Identify which cell holds the provided text, then report its [x, y] central coordinate. 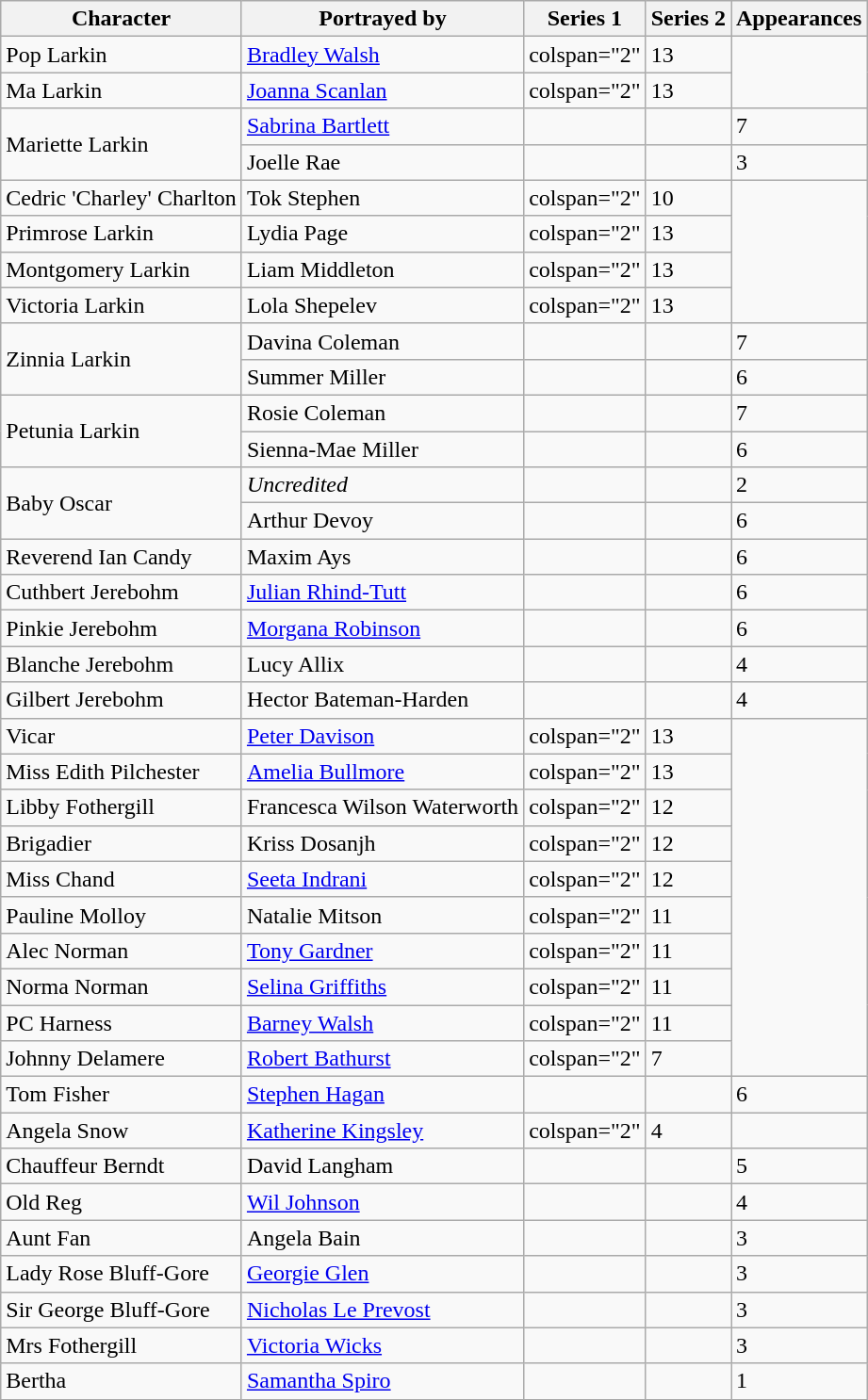
Blanche Jerebohm [122, 664]
Baby Oscar [122, 503]
Summer Miller [383, 377]
Appearances [799, 19]
Selina Griffiths [383, 986]
Cuthbert Jerebohm [122, 593]
Joelle Rae [383, 162]
Arthur Devoy [383, 521]
Julian Rhind-Tutt [383, 593]
Reverend Ian Candy [122, 557]
Miss Edith Pilchester [122, 772]
Samantha Spiro [383, 1381]
Portrayed by [383, 19]
Rosie Coleman [383, 413]
Libby Fothergill [122, 807]
Barney Walsh [383, 1022]
Sir George Bluff-Gore [122, 1310]
Tony Gardner [383, 951]
Tok Stephen [383, 198]
Miss Chand [122, 879]
Katherine Kingsley [383, 1131]
Sienna-Mae Miller [383, 449]
Gilbert Jerebohm [122, 700]
Aunt Fan [122, 1238]
10 [688, 198]
Vicar [122, 736]
Kriss Dosanjh [383, 843]
2 [799, 485]
Series 1 [585, 19]
Pinkie Jerebohm [122, 628]
Montgomery Larkin [122, 269]
Wil Johnson [383, 1202]
Tom Fisher [122, 1095]
Lady Rose Bluff-Gore [122, 1274]
Lydia Page [383, 234]
Pop Larkin [122, 55]
Georgie Glen [383, 1274]
Victoria Wicks [383, 1345]
Johnny Delamere [122, 1059]
Victoria Larkin [122, 305]
Zinnia Larkin [122, 359]
Series 2 [688, 19]
Norma Norman [122, 986]
Lola Shepelev [383, 305]
Francesca Wilson Waterworth [383, 807]
Morgana Robinson [383, 628]
5 [799, 1166]
Uncredited [383, 485]
Old Reg [122, 1202]
Angela Snow [122, 1131]
Amelia Bullmore [383, 772]
Natalie Mitson [383, 915]
PC Harness [122, 1022]
Sabrina Bartlett [383, 126]
Hector Bateman-Harden [383, 700]
Cedric 'Charley' Charlton [122, 198]
Character [122, 19]
Robert Bathurst [383, 1059]
Angela Bain [383, 1238]
Chauffeur Berndt [122, 1166]
Pauline Molloy [122, 915]
Nicholas Le Prevost [383, 1310]
1 [799, 1381]
Primrose Larkin [122, 234]
Bertha [122, 1381]
Seeta Indrani [383, 879]
Mrs Fothergill [122, 1345]
Lucy Allix [383, 664]
Petunia Larkin [122, 431]
Joanna Scanlan [383, 90]
Bradley Walsh [383, 55]
Mariette Larkin [122, 144]
Alec Norman [122, 951]
Peter Davison [383, 736]
Maxim Ays [383, 557]
Davina Coleman [383, 341]
Liam Middleton [383, 269]
Brigadier [122, 843]
David Langham [383, 1166]
Stephen Hagan [383, 1095]
Ma Larkin [122, 90]
